Determine the (X, Y) coordinate at the center of the cell enclosing the given text.  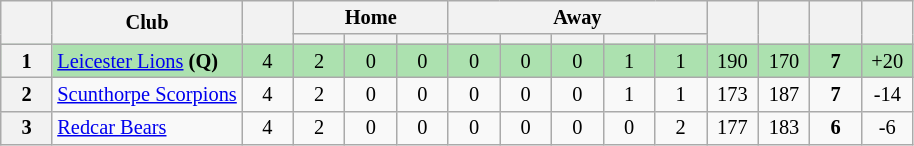
6 (836, 128)
190 (733, 61)
183 (784, 128)
Redcar Bears (146, 128)
3 (27, 128)
177 (733, 128)
Club (146, 22)
-6 (887, 128)
Home (370, 17)
Away (577, 17)
170 (784, 61)
187 (784, 94)
Leicester Lions (Q) (146, 61)
-14 (887, 94)
173 (733, 94)
Scunthorpe Scorpions (146, 94)
+20 (887, 61)
